Output the (x, y) coordinate of the center of the cell containing the given text.  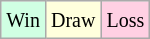
Win (24, 20)
Draw (72, 20)
Loss (126, 20)
